Scan for the cell matching the given text and deliver its [X, Y] coordinate at center. 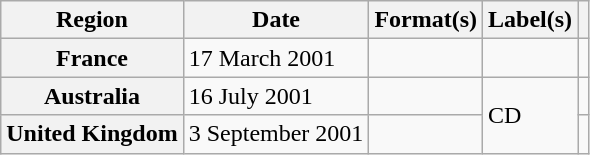
Region [92, 20]
Format(s) [426, 20]
United Kingdom [92, 134]
CD [530, 115]
17 March 2001 [276, 58]
Label(s) [530, 20]
16 July 2001 [276, 96]
Australia [92, 96]
France [92, 58]
3 September 2001 [276, 134]
Date [276, 20]
